Locate the cell with the specified text and output its (X, Y) center coordinate. 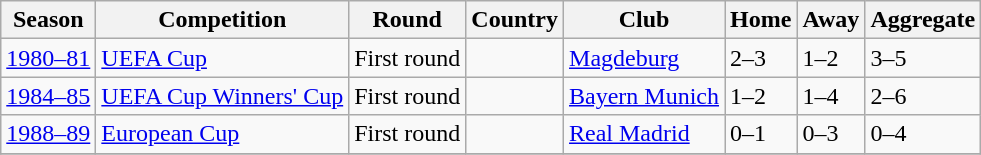
Season (48, 20)
3–5 (923, 58)
Real Madrid (644, 134)
0–1 (761, 134)
Club (644, 20)
European Cup (222, 134)
Away (831, 20)
UEFA Cup Winners' Cup (222, 96)
2–3 (761, 58)
1988–89 (48, 134)
1980–81 (48, 58)
1–4 (831, 96)
0–4 (923, 134)
2–6 (923, 96)
1984–85 (48, 96)
Country (515, 20)
Aggregate (923, 20)
UEFA Cup (222, 58)
Competition (222, 20)
Home (761, 20)
0–3 (831, 134)
Magdeburg (644, 58)
Round (408, 20)
Bayern Munich (644, 96)
